From the cell containing the given text, extract its center point as [x, y] coordinate. 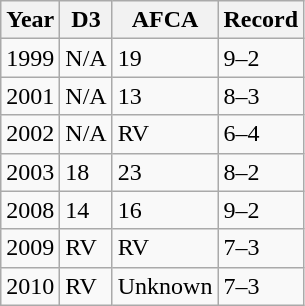
Record [261, 20]
2009 [30, 248]
2002 [30, 134]
8–2 [261, 172]
13 [165, 96]
23 [165, 172]
2008 [30, 210]
AFCA [165, 20]
2001 [30, 96]
8–3 [261, 96]
1999 [30, 58]
Unknown [165, 286]
14 [86, 210]
18 [86, 172]
2010 [30, 286]
Year [30, 20]
19 [165, 58]
2003 [30, 172]
6–4 [261, 134]
D3 [86, 20]
16 [165, 210]
